Provide the (X, Y) coordinate of the cell's center where the given text is located.  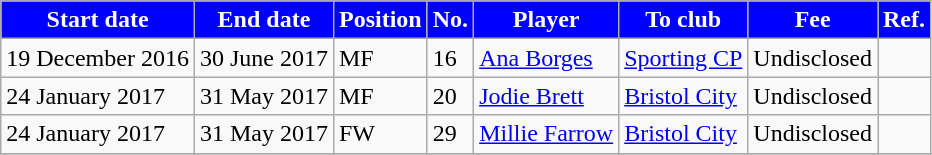
Fee (813, 20)
Millie Farrow (546, 134)
Player (546, 20)
19 December 2016 (98, 58)
Ref. (904, 20)
Position (380, 20)
30 June 2017 (264, 58)
20 (450, 96)
No. (450, 20)
End date (264, 20)
Sporting CP (684, 58)
To club (684, 20)
Start date (98, 20)
Ana Borges (546, 58)
FW (380, 134)
Jodie Brett (546, 96)
16 (450, 58)
29 (450, 134)
